Capture the cell that displays the provided text and extract its (X, Y) central coordinate. 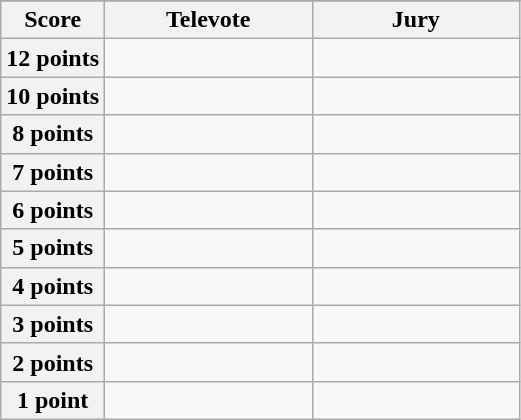
5 points (53, 248)
10 points (53, 96)
6 points (53, 210)
Televote (209, 20)
12 points (53, 58)
4 points (53, 286)
3 points (53, 324)
Score (53, 20)
8 points (53, 134)
Jury (416, 20)
1 point (53, 400)
2 points (53, 362)
7 points (53, 172)
